Extract the [X, Y] coordinate from the center of the cell holding the provided text.  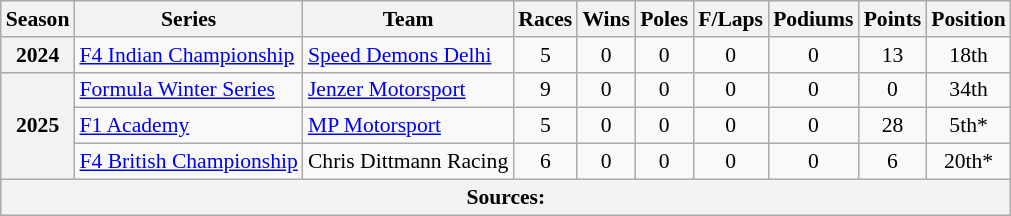
Speed Demons Delhi [408, 55]
Sources: [506, 197]
9 [545, 90]
Jenzer Motorsport [408, 90]
Season [38, 19]
5th* [968, 126]
Wins [606, 19]
MP Motorsport [408, 126]
Team [408, 19]
28 [893, 126]
Chris Dittmann Racing [408, 162]
F/Laps [730, 19]
Podiums [814, 19]
F4 Indian Championship [188, 55]
Formula Winter Series [188, 90]
F4 British Championship [188, 162]
18th [968, 55]
34th [968, 90]
13 [893, 55]
2024 [38, 55]
Poles [664, 19]
F1 Academy [188, 126]
Races [545, 19]
Series [188, 19]
2025 [38, 126]
Position [968, 19]
Points [893, 19]
20th* [968, 162]
